From the cell containing the given text, extract its center point as (X, Y) coordinate. 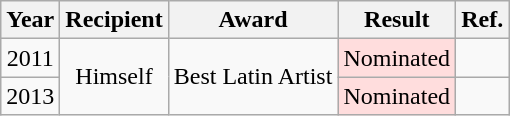
2013 (30, 96)
Result (397, 20)
Himself (114, 77)
Ref. (482, 20)
Best Latin Artist (253, 77)
2011 (30, 58)
Year (30, 20)
Award (253, 20)
Recipient (114, 20)
